Search for the cell housing the specified text and yield its [x, y] center coordinate. 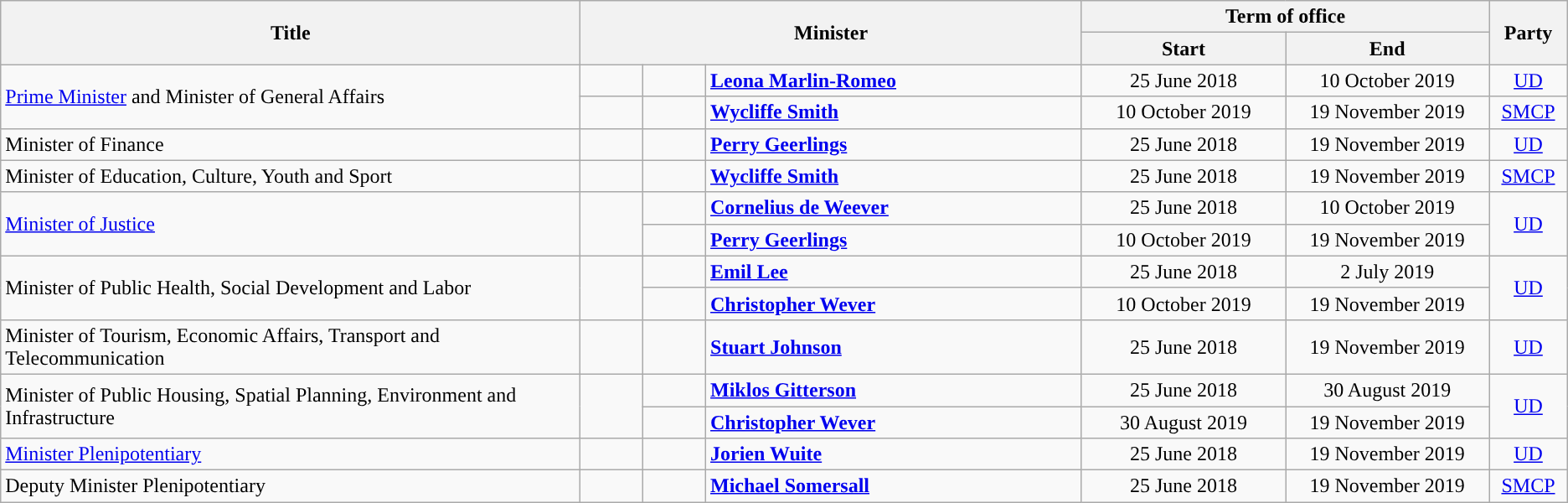
Cornelius de Weever [895, 208]
2 July 2019 [1387, 272]
Deputy Minister Plenipotentiary [291, 486]
Start [1183, 49]
Prime Minister and Minister of General Affairs [291, 96]
Title [291, 33]
Minister [831, 33]
Minister of Public Health, Social Development and Labor [291, 288]
End [1387, 49]
Stuart Johnson [895, 347]
Minister Plenipotentiary [291, 454]
Minister of Education, Culture, Youth and Sport [291, 176]
Emil Lee [895, 272]
Party [1529, 33]
Minister of Justice [291, 224]
Minister of Public Housing, Spatial Planning, Environment and Infrastructure [291, 406]
Leona Marlin-Romeo [895, 80]
Minister of Finance [291, 144]
Jorien Wuite [895, 454]
Miklos Gitterson [895, 390]
Term of office [1285, 17]
Minister of Tourism, Economic Affairs, Transport and Telecommunication [291, 347]
Michael Somersall [895, 486]
